Scan for the cell matching the given text and deliver its [X, Y] coordinate at center. 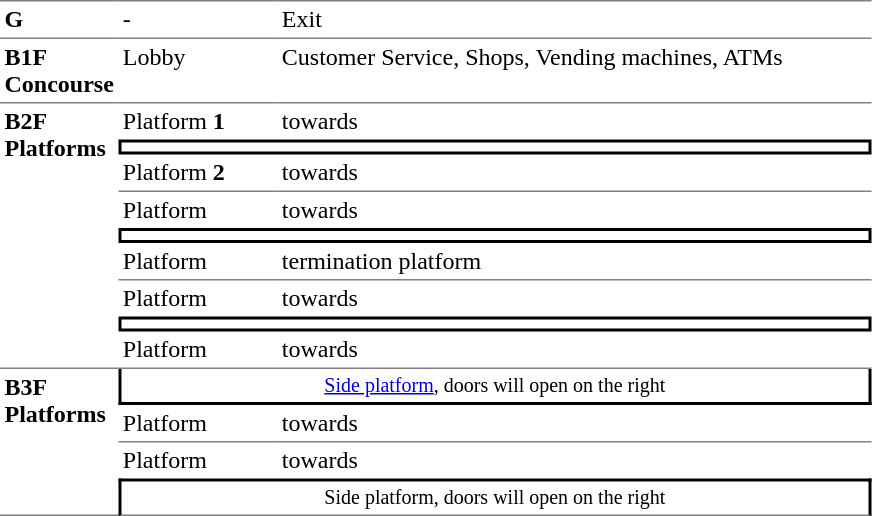
Platform 1 [198, 122]
G [59, 19]
Exit [574, 19]
B2FPlatforms [59, 237]
B1FConcourse [59, 71]
B3FPlatforms [59, 442]
Customer Service, Shops, Vending machines, ATMs [574, 71]
- [198, 19]
termination platform [574, 262]
Lobby [198, 71]
Platform 2 [198, 173]
